For the text-containing cell, return its midpoint in (x, y) coordinate format. 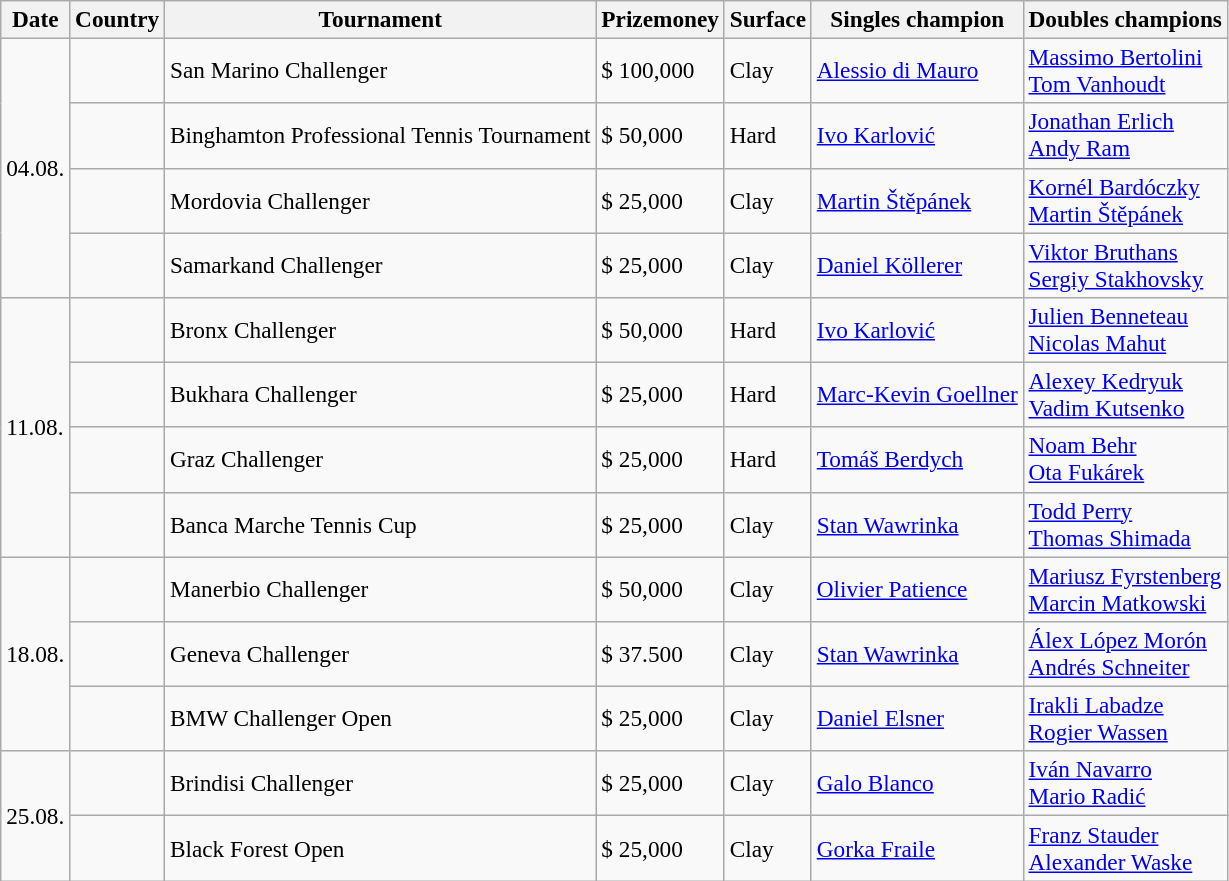
Noam Behr Ota Fukárek (1125, 460)
Viktor Bruthans Sergiy Stakhovsky (1125, 264)
Iván Navarro Mario Radić (1125, 784)
Singles champion (917, 19)
Tournament (380, 19)
Prizemoney (660, 19)
Massimo Bertolini Tom Vanhoudt (1125, 70)
Olivier Patience (917, 588)
Tomáš Berdych (917, 460)
Geneva Challenger (380, 654)
25.08. (36, 816)
Graz Challenger (380, 460)
Irakli Labadze Rogier Wassen (1125, 718)
Doubles champions (1125, 19)
Surface (768, 19)
Binghamton Professional Tennis Tournament (380, 136)
Todd Perry Thomas Shimada (1125, 524)
Álex López Morón Andrés Schneiter (1125, 654)
Gorka Fraile (917, 848)
Bronx Challenger (380, 330)
Banca Marche Tennis Cup (380, 524)
Bukhara Challenger (380, 394)
Daniel Köllerer (917, 264)
Mordovia Challenger (380, 200)
Galo Blanco (917, 784)
Kornél Bardóczky Martin Štěpánek (1125, 200)
$ 37.500 (660, 654)
Alessio di Mauro (917, 70)
Martin Štěpánek (917, 200)
Marc-Kevin Goellner (917, 394)
Julien Benneteau Nicolas Mahut (1125, 330)
$ 100,000 (660, 70)
Brindisi Challenger (380, 784)
Mariusz Fyrstenberg Marcin Matkowski (1125, 588)
Black Forest Open (380, 848)
Country (118, 19)
Manerbio Challenger (380, 588)
11.08. (36, 426)
18.08. (36, 653)
04.08. (36, 168)
Alexey Kedryuk Vadim Kutsenko (1125, 394)
Date (36, 19)
Jonathan Erlich Andy Ram (1125, 136)
Samarkand Challenger (380, 264)
Franz Stauder Alexander Waske (1125, 848)
San Marino Challenger (380, 70)
Daniel Elsner (917, 718)
BMW Challenger Open (380, 718)
